Determine the [X, Y] coordinate at the center of the cell enclosing the given text.  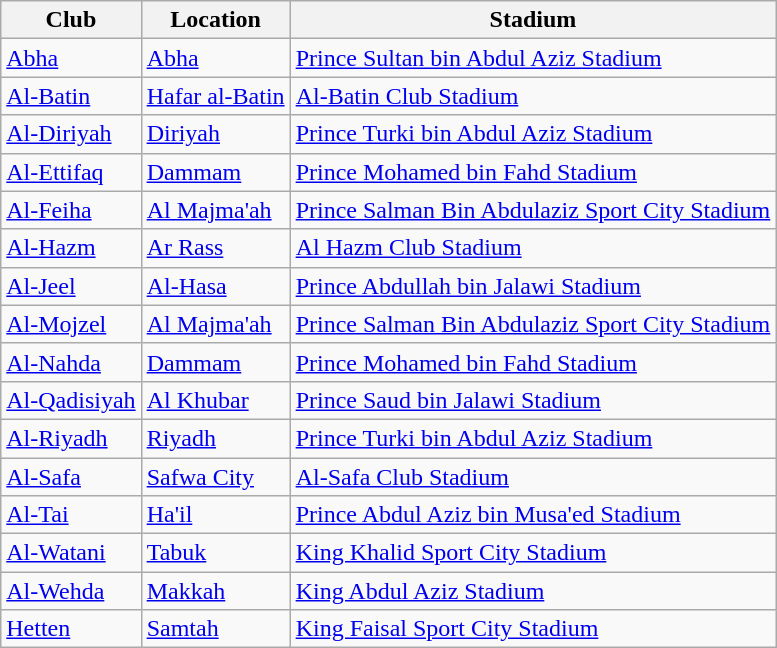
Al-Riyadh [71, 438]
Riyadh [216, 438]
Hafar al-Batin [216, 96]
Al-Watani [71, 553]
Stadium [533, 20]
Makkah [216, 591]
Al-Hazm [71, 248]
Al-Ettifaq [71, 172]
Al-Diriyah [71, 134]
Al-Safa [71, 477]
Al Khubar [216, 400]
Al-Hasa [216, 286]
King Khalid Sport City Stadium [533, 553]
Samtah [216, 629]
Ha'il [216, 515]
Prince Abdul Aziz bin Musa'ed Stadium [533, 515]
Hetten [71, 629]
Al-Wehda [71, 591]
Location [216, 20]
Al-Tai [71, 515]
Ar Rass [216, 248]
Al-Batin [71, 96]
Prince Sultan bin Abdul Aziz Stadium [533, 58]
King Faisal Sport City Stadium [533, 629]
Al Hazm Club Stadium [533, 248]
Prince Abdullah bin Jalawi Stadium [533, 286]
Al-Batin Club Stadium [533, 96]
Tabuk [216, 553]
Prince Saud bin Jalawi Stadium [533, 400]
Al-Feiha [71, 210]
Al-Jeel [71, 286]
Al-Qadisiyah [71, 400]
Diriyah [216, 134]
Al-Mojzel [71, 324]
Al-Safa Club Stadium [533, 477]
Al-Nahda [71, 362]
King Abdul Aziz Stadium [533, 591]
Safwa City [216, 477]
Club [71, 20]
